Capture the cell that displays the provided text and extract its [X, Y] central coordinate. 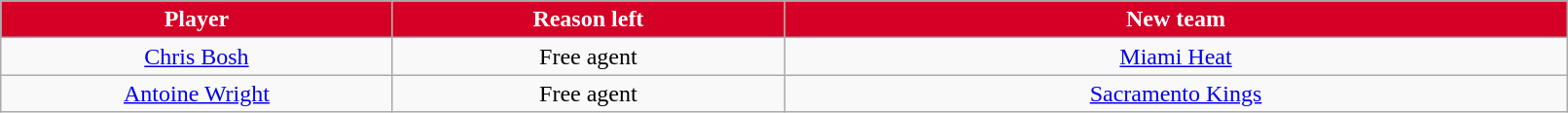
Miami Heat [1176, 56]
New team [1176, 19]
Antoine Wright [197, 94]
Player [197, 19]
Reason left [588, 19]
Sacramento Kings [1176, 94]
Chris Bosh [197, 56]
